For the text-containing cell, return its midpoint in [X, Y] coordinate format. 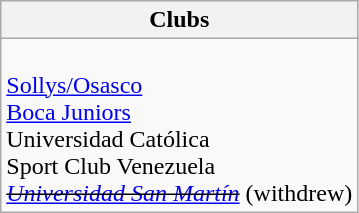
Clubs [180, 20]
Sollys/Osasco Boca Juniors Universidad Católica Sport Club Venezuela Universidad San Martín (withdrew) [180, 126]
